Provide the [X, Y] coordinate of the cell's center where the given text is located.  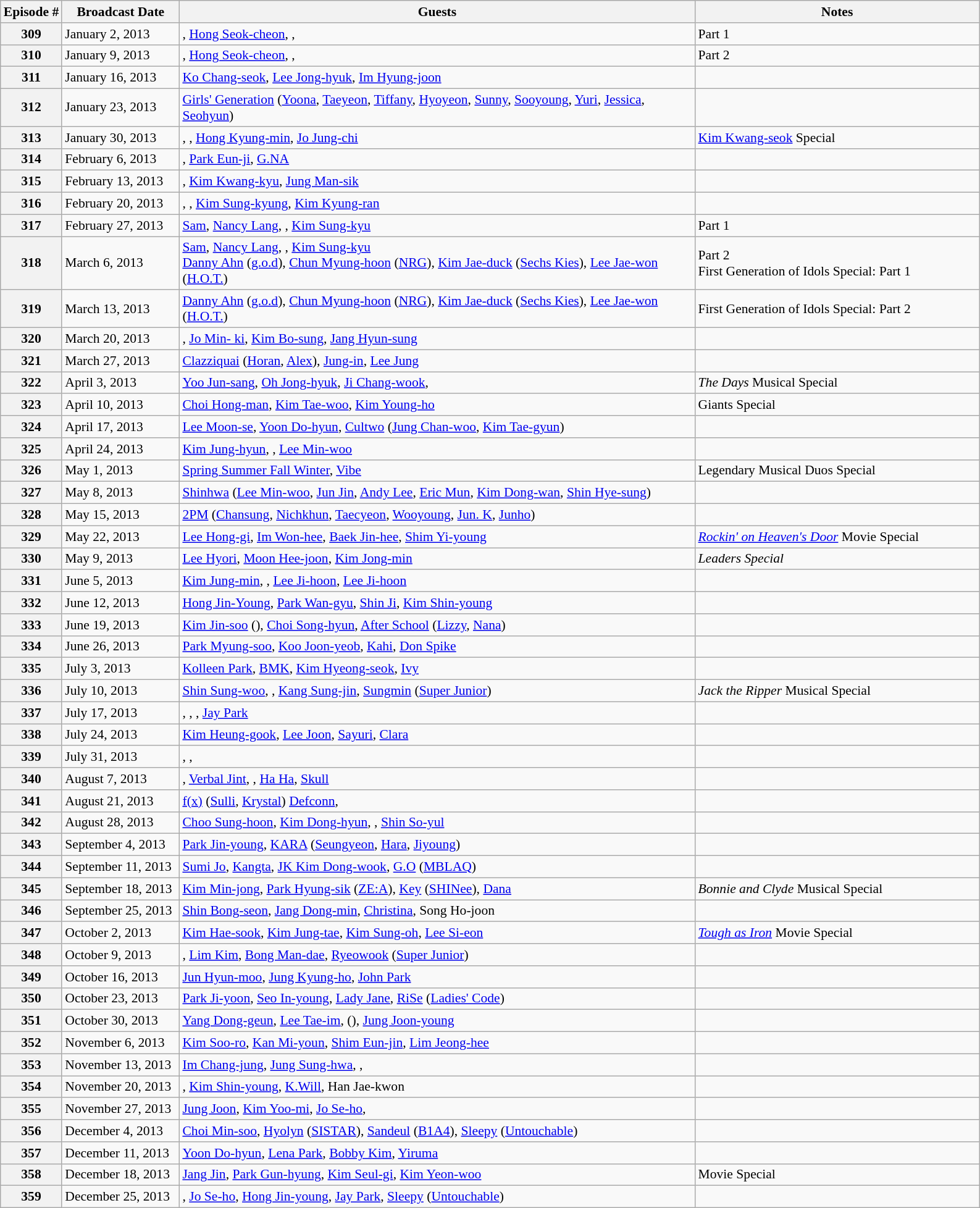
June 12, 2013 [120, 603]
May 22, 2013 [120, 537]
Park Ji-yoon, Seo In-young, Lady Jane, RiSe (Ladies' Code) [437, 999]
Kim Jin-soo (), Choi Song-hyun, After School (Lizzy, Nana) [437, 625]
342 [31, 823]
Kolleen Park, BMK, Kim Hyeong-seok, Ivy [437, 669]
Shinhwa (Lee Min-woo, Jun Jin, Andy Lee, Eric Mun, Kim Dong-wan, Shin Hye-sung) [437, 493]
January 16, 2013 [120, 78]
Ko Chang-seok, Lee Jong-hyuk, Im Hyung-joon [437, 78]
Part 2 [837, 56]
, Park Eun-ji, G.NA [437, 159]
314 [31, 159]
April 10, 2013 [120, 405]
336 [31, 691]
, Jo Min- ki, Kim Bo-sung, Jang Hyun-sung [437, 339]
, Verbal Jint, , Ha Ha, Skull [437, 779]
Kim Jung-hyun, , Lee Min-woo [437, 449]
May 8, 2013 [120, 493]
Yoo Jun-sang, Oh Jong-hyuk, Ji Chang-wook, [437, 383]
January 9, 2013 [120, 56]
Legendary Musical Duos Special [837, 471]
f(x) (Sulli, Krystal) Defconn, [437, 801]
347 [31, 933]
, , Hong Kyung-min, Jo Jung-chi [437, 138]
May 15, 2013 [120, 515]
The Days Musical Special [837, 383]
Park Myung-soo, Koo Joon-yeob, Kahi, Don Spike [437, 647]
356 [31, 1131]
Guests [437, 12]
July 17, 2013 [120, 713]
Jack the Ripper Musical Special [837, 691]
337 [31, 713]
348 [31, 955]
January 30, 2013 [120, 138]
October 30, 2013 [120, 1021]
Leaders Special [837, 559]
November 13, 2013 [120, 1065]
316 [31, 204]
August 28, 2013 [120, 823]
332 [31, 603]
318 [31, 263]
334 [31, 647]
Choo Sung-hoon, Kim Dong-hyun, , Shin So-yul [437, 823]
311 [31, 78]
350 [31, 999]
322 [31, 383]
354 [31, 1087]
November 27, 2013 [120, 1109]
March 13, 2013 [120, 309]
Tough as Iron Movie Special [837, 933]
Yoon Do-hyun, Lena Park, Bobby Kim, Yiruma [437, 1153]
July 3, 2013 [120, 669]
310 [31, 56]
315 [31, 182]
July 24, 2013 [120, 735]
January 2, 2013 [120, 34]
357 [31, 1153]
June 26, 2013 [120, 647]
333 [31, 625]
Yang Dong-geun, Lee Tae-im, (), Jung Joon-young [437, 1021]
340 [31, 779]
Kim Soo-ro, Kan Mi-youn, Shim Eun-jin, Lim Jeong-hee [437, 1043]
351 [31, 1021]
October 2, 2013 [120, 933]
Jun Hyun-moo, Jung Kyung-ho, John Park [437, 977]
355 [31, 1109]
Lee Hyori, Moon Hee-joon, Kim Jong-min [437, 559]
, Kim Shin-young, K.Will, Han Jae-kwon [437, 1087]
July 10, 2013 [120, 691]
March 27, 2013 [120, 361]
Notes [837, 12]
344 [31, 867]
, Lim Kim, Bong Man-dae, Ryeowook (Super Junior) [437, 955]
January 23, 2013 [120, 107]
349 [31, 977]
Sam, Nancy Lang, , Kim Sung-kyu Danny Ahn (g.o.d), Chun Myung-hoon (NRG), Kim Jae-duck (Sechs Kies), Lee Jae-won (H.O.T.) [437, 263]
338 [31, 735]
March 6, 2013 [120, 263]
339 [31, 757]
345 [31, 889]
October 9, 2013 [120, 955]
Hong Jin-Young, Park Wan-gyu, Shin Ji, Kim Shin-young [437, 603]
, , [437, 757]
Kim Min-jong, Park Hyung-sik (ZE:A), Key (SHINee), Dana [437, 889]
Giants Special [837, 405]
330 [31, 559]
Part 2 First Generation of Idols Special: Part 1 [837, 263]
August 21, 2013 [120, 801]
June 5, 2013 [120, 581]
August 7, 2013 [120, 779]
November 6, 2013 [120, 1043]
309 [31, 34]
December 25, 2013 [120, 1197]
, , , Jay Park [437, 713]
September 18, 2013 [120, 889]
December 18, 2013 [120, 1175]
331 [31, 581]
326 [31, 471]
Kim Heung-gook, Lee Joon, Sayuri, Clara [437, 735]
September 25, 2013 [120, 911]
Sam, Nancy Lang, , Kim Sung-kyu [437, 225]
Episode # [31, 12]
Movie Special [837, 1175]
Choi Hong-man, Kim Tae-woo, Kim Young-ho [437, 405]
Jang Jin, Park Gun-hyung, Kim Seul-gi, Kim Yeon-woo [437, 1175]
335 [31, 669]
March 20, 2013 [120, 339]
April 24, 2013 [120, 449]
341 [31, 801]
346 [31, 911]
September 11, 2013 [120, 867]
October 16, 2013 [120, 977]
317 [31, 225]
Rockin' on Heaven's Door Movie Special [837, 537]
July 31, 2013 [120, 757]
327 [31, 493]
324 [31, 427]
Lee Moon-se, Yoon Do-hyun, Cultwo (Jung Chan-woo, Kim Tae-gyun) [437, 427]
May 1, 2013 [120, 471]
313 [31, 138]
June 19, 2013 [120, 625]
320 [31, 339]
Sumi Jo, Kangta, JK Kim Dong-wook, G.O (MBLAQ) [437, 867]
, Kim Kwang-kyu, Jung Man-sik [437, 182]
Jung Joon, Kim Yoo-mi, Jo Se-ho, [437, 1109]
, , Kim Sung-kyung, Kim Kyung-ran [437, 204]
325 [31, 449]
April 3, 2013 [120, 383]
April 17, 2013 [120, 427]
312 [31, 107]
Bonnie and Clyde Musical Special [837, 889]
Clazziquai (Horan, Alex), Jung-in, Lee Jung [437, 361]
2PM (Chansung, Nichkhun, Taecyeon, Wooyoung, Jun. K, Junho) [437, 515]
May 9, 2013 [120, 559]
December 11, 2013 [120, 1153]
February 6, 2013 [120, 159]
328 [31, 515]
352 [31, 1043]
329 [31, 537]
359 [31, 1197]
Choi Min-soo, Hyolyn (SISTAR), Sandeul (B1A4), Sleepy (Untouchable) [437, 1131]
Girls' Generation (Yoona, Taeyeon, Tiffany, Hyoyeon, Sunny, Sooyoung, Yuri, Jessica, Seohyun) [437, 107]
February 13, 2013 [120, 182]
Danny Ahn (g.o.d), Chun Myung-hoon (NRG), Kim Jae-duck (Sechs Kies), Lee Jae-won (H.O.T.) [437, 309]
, Jo Se-ho, Hong Jin-young, Jay Park, Sleepy (Untouchable) [437, 1197]
Kim Jung-min, , Lee Ji-hoon, Lee Ji-hoon [437, 581]
Lee Hong-gi, Im Won-hee, Baek Jin-hee, Shim Yi-young [437, 537]
November 20, 2013 [120, 1087]
September 4, 2013 [120, 845]
Kim Kwang-seok Special [837, 138]
Kim Hae-sook, Kim Jung-tae, Kim Sung-oh, Lee Si-eon [437, 933]
Park Jin-young, KARA (Seungyeon, Hara, Jiyoung) [437, 845]
October 23, 2013 [120, 999]
321 [31, 361]
323 [31, 405]
Shin Bong-seon, Jang Dong-min, Christina, Song Ho-joon [437, 911]
First Generation of Idols Special: Part 2 [837, 309]
358 [31, 1175]
343 [31, 845]
February 27, 2013 [120, 225]
December 4, 2013 [120, 1131]
Spring Summer Fall Winter, Vibe [437, 471]
February 20, 2013 [120, 204]
353 [31, 1065]
Shin Sung-woo, , Kang Sung-jin, Sungmin (Super Junior) [437, 691]
319 [31, 309]
Im Chang-jung, Jung Sung-hwa, , [437, 1065]
Broadcast Date [120, 12]
